For the text-containing cell, return its midpoint in [x, y] coordinate format. 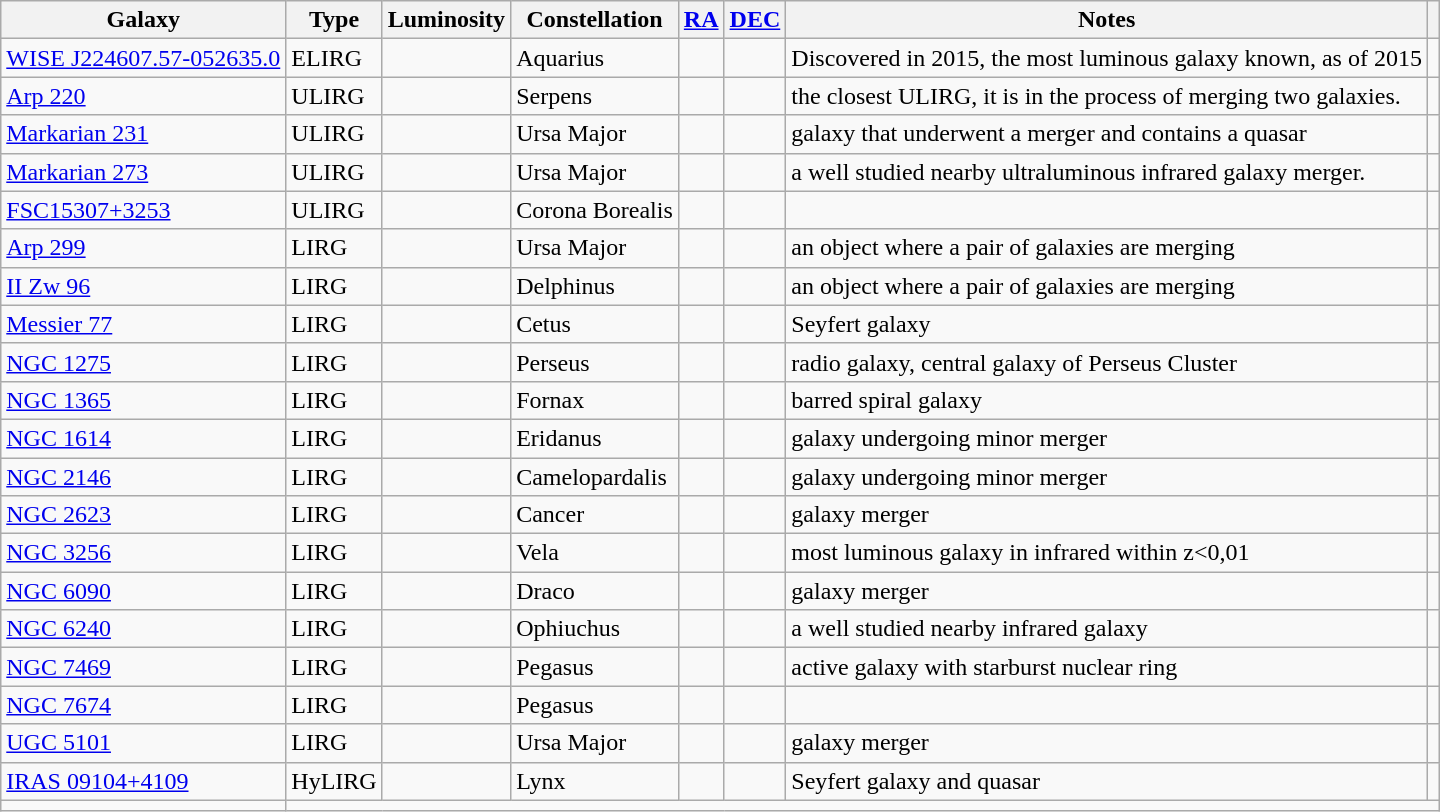
Luminosity [446, 20]
the closest ULIRG, it is in the process of merging two galaxies. [1107, 96]
Arp 220 [144, 96]
Camelopardalis [595, 477]
Cancer [595, 515]
NGC 6090 [144, 591]
Draco [595, 591]
NGC 1365 [144, 400]
II Zw 96 [144, 286]
UGC 5101 [144, 743]
Messier 77 [144, 324]
NGC 6240 [144, 629]
NGC 1275 [144, 362]
NGC 1614 [144, 438]
NGC 3256 [144, 553]
Vela [595, 553]
active galaxy with starburst nuclear ring [1107, 667]
a well studied nearby infrared galaxy [1107, 629]
Galaxy [144, 20]
Seyfert galaxy and quasar [1107, 781]
Type [334, 20]
ELIRG [334, 58]
most luminous galaxy in infrared within z<0,01 [1107, 553]
DEC [755, 20]
HyLIRG [334, 781]
Corona Borealis [595, 210]
Discovered in 2015, the most luminous galaxy known, as of 2015 [1107, 58]
Aquarius [595, 58]
a well studied nearby ultraluminous infrared galaxy merger. [1107, 172]
Lynx [595, 781]
Eridanus [595, 438]
NGC 2623 [144, 515]
Ophiuchus [595, 629]
Markarian 231 [144, 134]
barred spiral galaxy [1107, 400]
Notes [1107, 20]
Delphinus [595, 286]
FSC15307+3253 [144, 210]
Arp 299 [144, 248]
Fornax [595, 400]
Markarian 273 [144, 172]
WISE J224607.57-052635.0 [144, 58]
NGC 2146 [144, 477]
radio galaxy, central galaxy of Perseus Cluster [1107, 362]
RA [701, 20]
IRAS 09104+4109 [144, 781]
galaxy that underwent a merger and contains a quasar [1107, 134]
Cetus [595, 324]
Perseus [595, 362]
Constellation [595, 20]
NGC 7674 [144, 705]
Seyfert galaxy [1107, 324]
NGC 7469 [144, 667]
Serpens [595, 96]
